Locate the cell with the specified text and output its [X, Y] center coordinate. 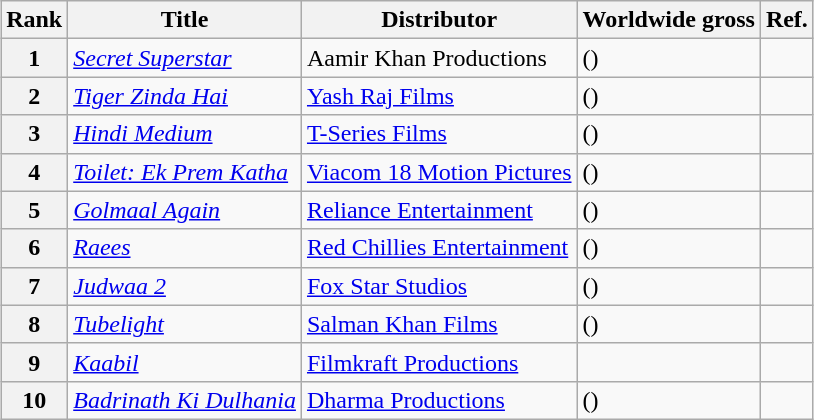
1 [34, 58]
4 [34, 172]
Toilet: Ek Prem Katha [185, 172]
Dharma Productions [439, 400]
2 [34, 96]
10 [34, 400]
Raees [185, 248]
Title [185, 20]
Red Chillies Entertainment [439, 248]
Reliance Entertainment [439, 210]
Hindi Medium [185, 134]
Tubelight [185, 324]
Rank [34, 20]
T-Series Films [439, 134]
Kaabil [185, 362]
Golmaal Again [185, 210]
9 [34, 362]
Ref. [786, 20]
Tiger Zinda Hai [185, 96]
Badrinath Ki Dulhania [185, 400]
3 [34, 134]
Aamir Khan Productions [439, 58]
Judwaa 2 [185, 286]
5 [34, 210]
8 [34, 324]
Fox Star Studios [439, 286]
Worldwide gross [668, 20]
Filmkraft Productions [439, 362]
Salman Khan Films [439, 324]
Distributor [439, 20]
7 [34, 286]
Secret Superstar [185, 58]
Yash Raj Films [439, 96]
Viacom 18 Motion Pictures [439, 172]
6 [34, 248]
